Locate the cell with the specified text and output its (x, y) center coordinate. 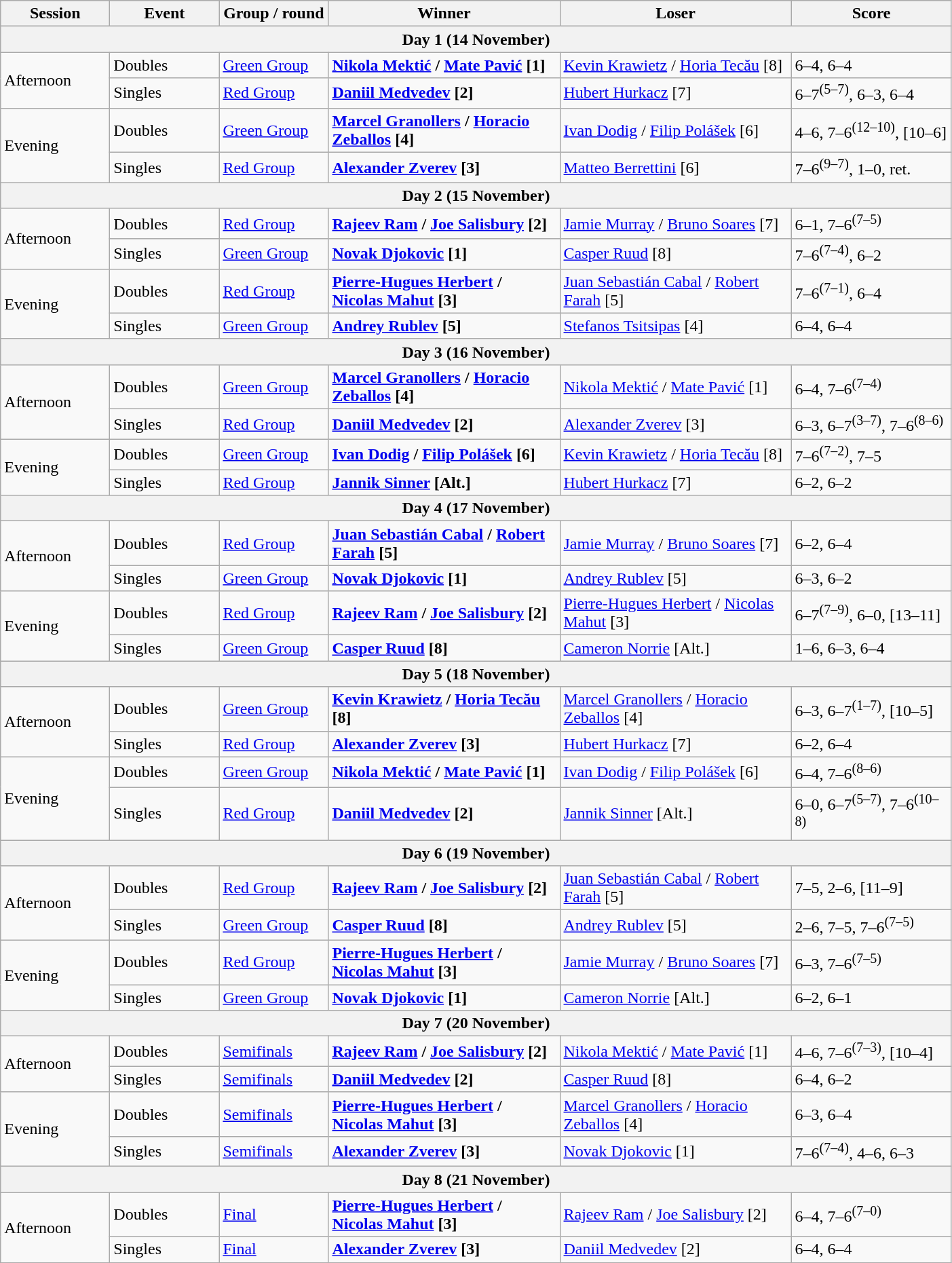
7–6(7–4), 4–6, 6–3 (871, 1151)
6–3, 6–7(3–7), 7–6(8–6) (871, 425)
7–6(7–4), 6–2 (871, 254)
6–0, 6–7(5–7), 7–6(10–8) (871, 814)
6–7(5–7), 6–3, 6–4 (871, 94)
6–4, 7–6(7–0) (871, 1215)
6–3, 6–4 (871, 1114)
Stefanos Tsitsipas [4] (676, 326)
Day 4 (17 November) (476, 508)
4–6, 7–6(7–3), [10–4] (871, 1052)
6–4, 6–2 (871, 1079)
7–6(7–2), 7–5 (871, 455)
Day 3 (16 November) (476, 352)
6–7(7–9), 6–0, [13–11] (871, 614)
Day 6 (19 November) (476, 853)
Winner (444, 14)
Day 8 (21 November) (476, 1180)
Day 2 (15 November) (476, 195)
Matteo Berrettini [6] (676, 168)
7–5, 2–6, [11–9] (871, 888)
6–1, 7–6(7–5) (871, 224)
6–3, 6–2 (871, 578)
Session (56, 14)
Day 1 (14 November) (476, 39)
6–2, 6–2 (871, 483)
7–6(7–1), 6–4 (871, 290)
2–6, 7–5, 7–6(7–5) (871, 926)
1–6, 6–3, 6–4 (871, 648)
7–6(9–7), 1–0, ret. (871, 168)
6–3, 7–6(7–5) (871, 962)
4–6, 7–6(12–10), [10–6] (871, 130)
Loser (676, 14)
6–2, 6–1 (871, 998)
Day 5 (18 November) (476, 674)
Event (164, 14)
6–4, 7–6(8–6) (871, 772)
Day 7 (20 November) (476, 1023)
Group / round (274, 14)
6–3, 6–7(1–7), [10–5] (871, 709)
6–4, 7–6(7–4) (871, 387)
Score (871, 14)
